Provide the (X, Y) coordinate of the cell's center where the given text is located.  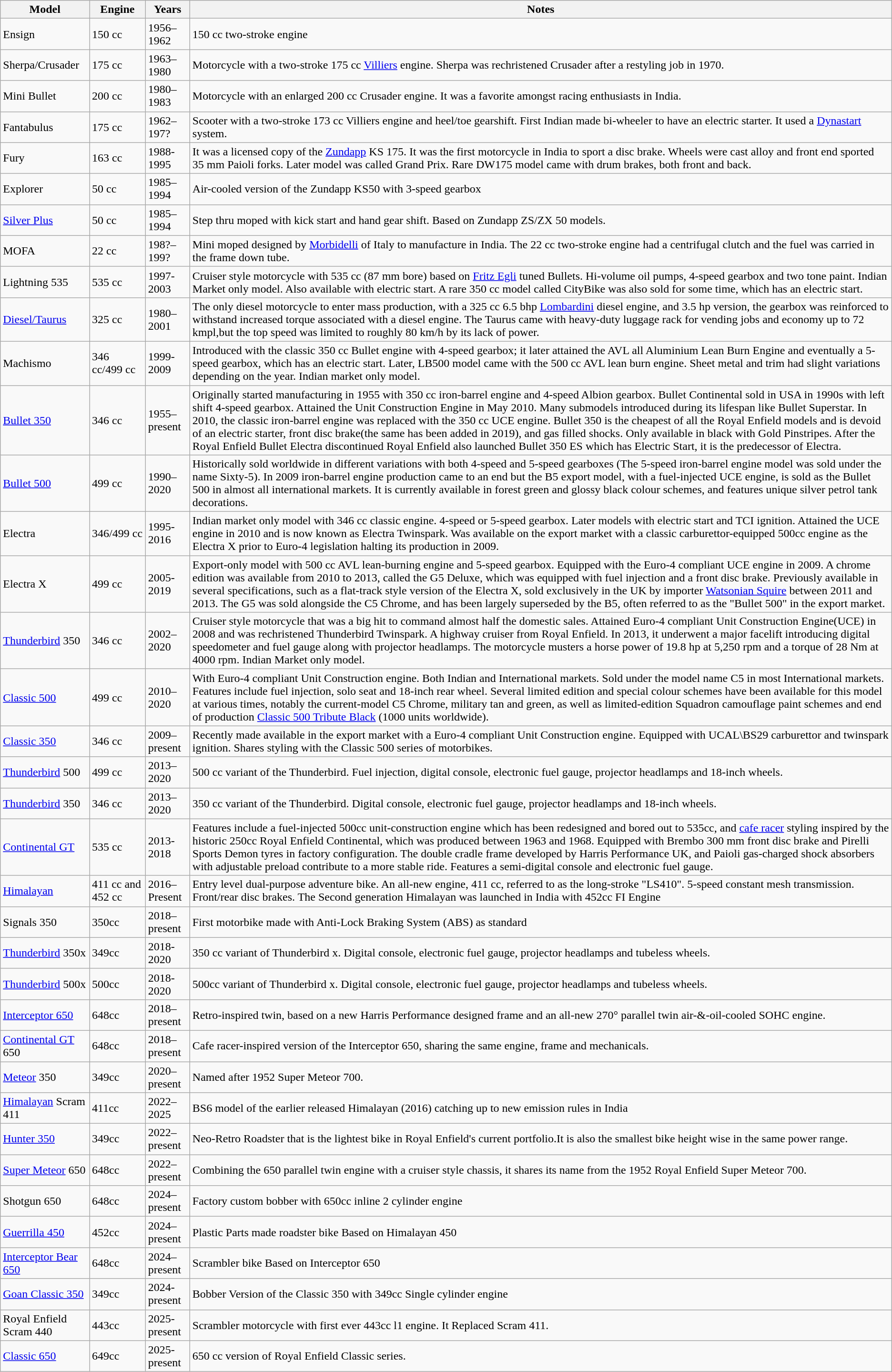
Thunderbird 350x (45, 953)
649cc (118, 1356)
Step thru moped with kick start and hand gear shift. Based on Zundapp ZS/ZX 50 models. (540, 220)
Engine (118, 10)
1999-2009 (168, 363)
Fury (45, 158)
Factory custom bobber with 650cc inline 2 cylinder engine (540, 1201)
Motorcycle with an enlarged 200 cc Crusader engine. It was a favorite amongst racing enthusiasts in India. (540, 96)
650 cc version of Royal Enfield Classic series. (540, 1356)
452cc (118, 1232)
Silver Plus (45, 220)
Guerrilla 450 (45, 1232)
1956–1962 (168, 34)
Years (168, 10)
Shotgun 650 (45, 1201)
2009–present (168, 742)
1955–present (168, 420)
2010–2020 (168, 698)
150 cc (118, 34)
Continental GT (45, 847)
1988-1995 (168, 158)
350 cc variant of Thunderbird x. Digital console, electronic fuel gauge, projector headlamps and tubeless wheels. (540, 953)
Classic 650 (45, 1356)
Air-cooled version of the Zundapp KS50 with 3-speed gearbox (540, 189)
2024-present (168, 1294)
2016–Present (168, 891)
Bullet 500 (45, 483)
Named after 1952 Super Meteor 700. (540, 1077)
MOFA (45, 251)
2005-2019 (168, 584)
Bobber Version of the Classic 350 with 349cc Single cylinder engine (540, 1294)
Diesel/Taurus (45, 319)
Ensign (45, 34)
Scrambler bike Based on Interceptor 650 (540, 1263)
Scrambler motorcycle with first ever 443cc l1 engine. It Replaced Scram 411. (540, 1325)
500cc (118, 984)
First motorbike made with Anti-Lock Braking System (ABS) as standard (540, 922)
411 cc and 452 cc (118, 891)
1962–197? (168, 127)
Combining the 650 parallel twin engine with a cruiser style chassis, it shares its name from the 1952 Royal Enfield Super Meteor 700. (540, 1170)
Hunter 350 (45, 1139)
Fantabulus (45, 127)
1990–2020 (168, 483)
Royal Enfield Scram 440 (45, 1325)
411cc (118, 1108)
1995-2016 (168, 534)
Himalayan Scram 411 (45, 1108)
Goan Classic 350 (45, 1294)
Notes (540, 10)
Interceptor Bear 650 (45, 1263)
Electra X (45, 584)
2022–2025 (168, 1108)
Signals 350 (45, 922)
1963–1980 (168, 65)
Model (45, 10)
500cc variant of Thunderbird x. Digital console, electronic fuel gauge, projector headlamps and tubeless wheels. (540, 984)
Neo-Retro Roadster that is the lightest bike in Royal Enfield's current portfolio.It is also the smallest bike height wise in the same power range. (540, 1139)
1980–2001 (168, 319)
198?–199? (168, 251)
Meteor 350 (45, 1077)
346/499 cc (118, 534)
150 cc two-stroke engine (540, 34)
Cafe racer-inspired version of the Interceptor 650, sharing the same engine, frame and mechanicals. (540, 1046)
1980–1983 (168, 96)
Interceptor 650 (45, 1015)
163 cc (118, 158)
200 cc (118, 96)
350 cc variant of the Thunderbird. Digital console, electronic fuel gauge, projector headlamps and 18-inch wheels. (540, 803)
Classic 350 (45, 742)
Sherpa/Crusader (45, 65)
Motorcycle with a two-stroke 175 cc Villiers engine. Sherpa was rechristened Crusader after a restyling job in 1970. (540, 65)
Lightning 535 (45, 282)
Retro-inspired twin, based on a new Harris Performance designed frame and an all-new 270° parallel twin air-&-oil-cooled SOHC engine. (540, 1015)
Plastic Parts made roadster bike Based on Himalayan 450 (540, 1232)
2020–present (168, 1077)
Thunderbird 500x (45, 984)
2002–2020 (168, 640)
Mini Bullet (45, 96)
Electra (45, 534)
2013-2018 (168, 847)
Thunderbird 500 (45, 772)
500 cc variant of the Thunderbird. Fuel injection, digital console, electronic fuel gauge, projector headlamps and 18-inch wheels. (540, 772)
346 cc/499 cc (118, 363)
1997-2003 (168, 282)
Continental GT 650 (45, 1046)
Machismo (45, 363)
443cc (118, 1325)
325 cc (118, 319)
350cc (118, 922)
Super Meteor 650 (45, 1170)
22 cc (118, 251)
BS6 model of the earlier released Himalayan (2016) catching up to new emission rules in India (540, 1108)
Explorer (45, 189)
Himalayan (45, 891)
Classic 500 (45, 698)
Bullet 350 (45, 420)
